Extract the (x, y) coordinate from the center of the cell holding the provided text.  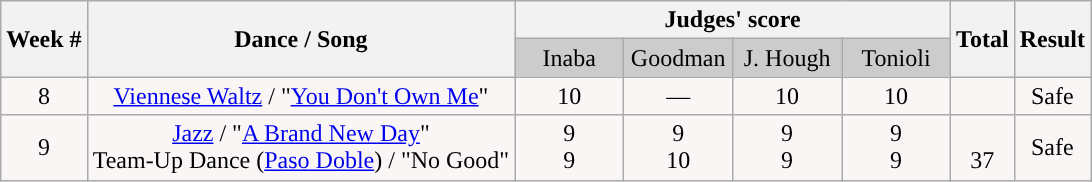
9 (44, 148)
Tonioli (896, 58)
Viennese Waltz / "You Don't Own Me" (301, 96)
Goodman (678, 58)
Judges' score (733, 20)
37 (983, 148)
— (678, 96)
910 (678, 148)
Dance / Song (301, 39)
Total (983, 39)
Week # (44, 39)
8 (44, 96)
Jazz / "A Brand New Day"Team-Up Dance (Paso Doble) / "No Good" (301, 148)
Inaba (570, 58)
J. Hough (788, 58)
Result (1052, 39)
